From the cell containing the given text, extract its center point as [X, Y] coordinate. 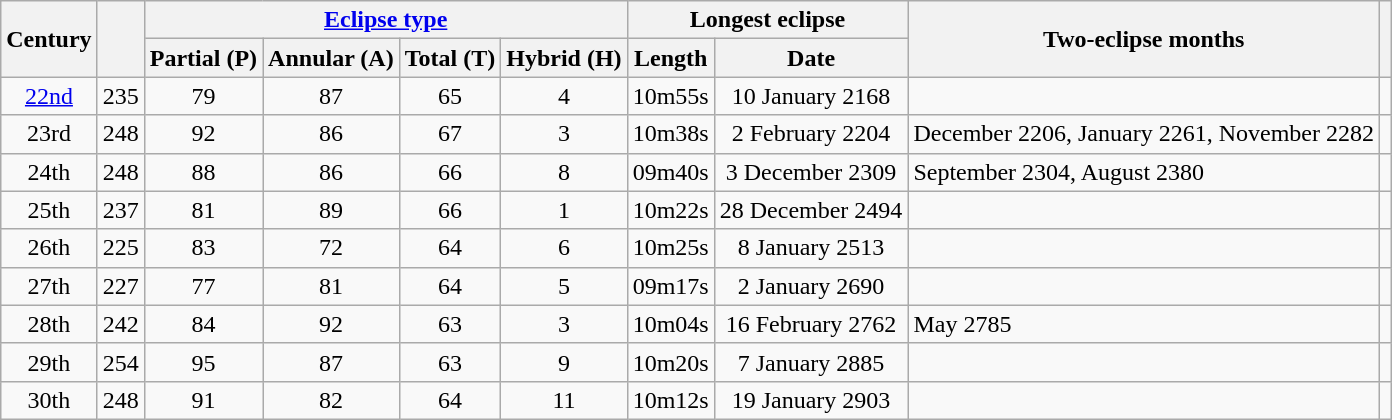
7 January 2885 [811, 362]
3 December 2309 [811, 172]
Longest eclipse [768, 20]
28th [49, 324]
Hybrid (H) [564, 58]
30th [49, 400]
8 [564, 172]
72 [332, 248]
10m25s [670, 248]
26th [49, 248]
237 [120, 210]
84 [203, 324]
6 [564, 248]
10m38s [670, 134]
235 [120, 96]
77 [203, 286]
91 [203, 400]
23rd [49, 134]
10m12s [670, 400]
9 [564, 362]
September 2304, August 2380 [1144, 172]
67 [450, 134]
09m17s [670, 286]
Two-eclipse months [1144, 39]
4 [564, 96]
11 [564, 400]
09m40s [670, 172]
28 December 2494 [811, 210]
December 2206, January 2261, November 2282 [1144, 134]
Total (T) [450, 58]
82 [332, 400]
Century [49, 39]
24th [49, 172]
Date [811, 58]
25th [49, 210]
88 [203, 172]
16 February 2762 [811, 324]
254 [120, 362]
2 February 2204 [811, 134]
10m04s [670, 324]
19 January 2903 [811, 400]
227 [120, 286]
225 [120, 248]
5 [564, 286]
65 [450, 96]
79 [203, 96]
89 [332, 210]
2 January 2690 [811, 286]
27th [49, 286]
1 [564, 210]
242 [120, 324]
May 2785 [1144, 324]
29th [49, 362]
Annular (A) [332, 58]
Eclipse type [386, 20]
10m22s [670, 210]
95 [203, 362]
Partial (P) [203, 58]
10m20s [670, 362]
8 January 2513 [811, 248]
22nd [49, 96]
Length [670, 58]
10 January 2168 [811, 96]
10m55s [670, 96]
83 [203, 248]
